From the cell containing the given text, extract its center point as [x, y] coordinate. 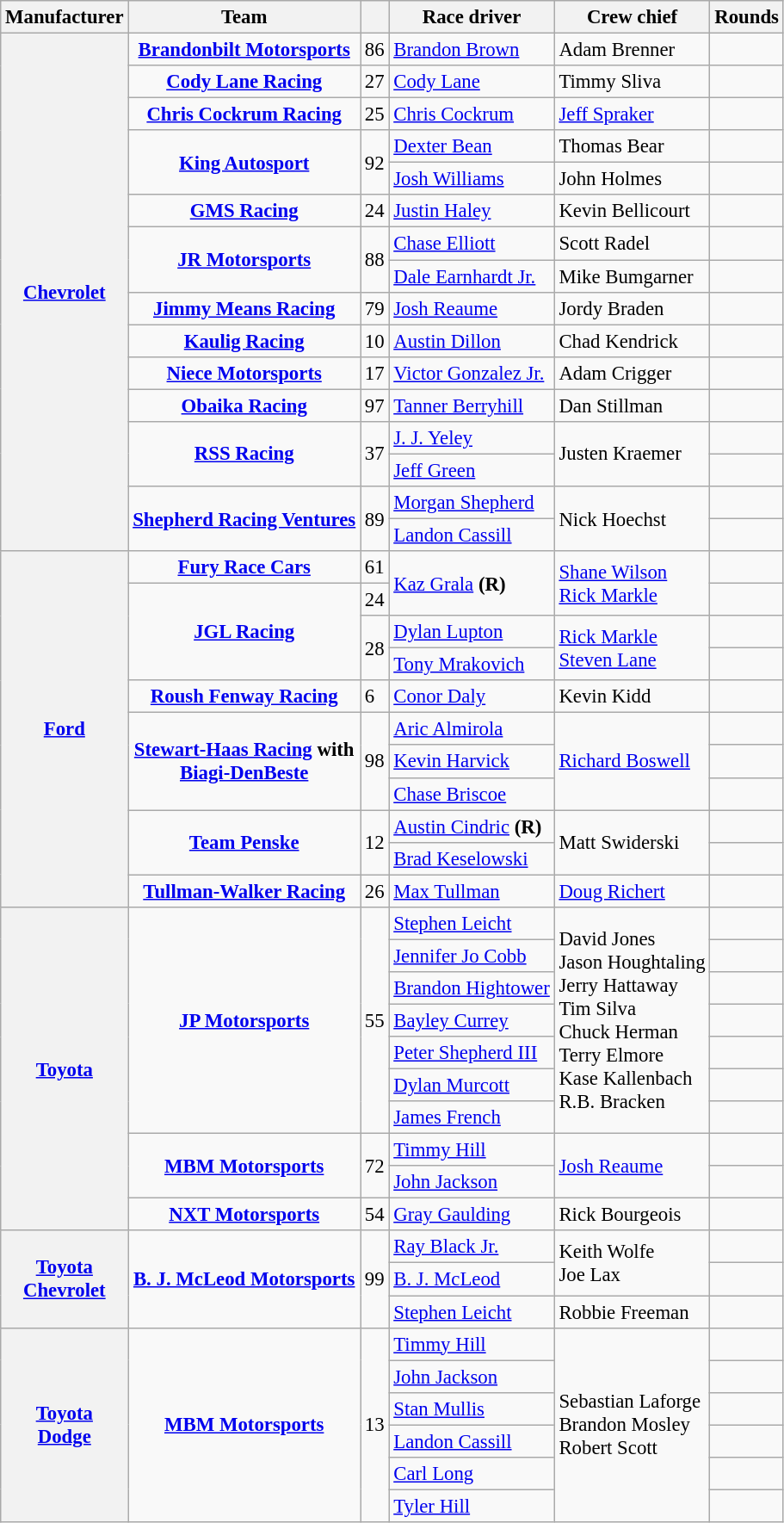
King Autosport [244, 162]
Thomas Bear [632, 146]
89 [375, 518]
99 [375, 1279]
88 [375, 260]
Chase Briscoe [472, 794]
72 [375, 1166]
Justin Haley [472, 211]
Peter Shepherd III [472, 1053]
David Jones Jason Houghtaling Jerry Hattaway Tim Silva Chuck Herman Terry Elmore Kase Kallenbach R.B. Bracken [632, 1021]
Brandon Hightower [472, 988]
Keith Wolfe Joe Lax [632, 1264]
B. J. McLeod [472, 1279]
B. J. McLeod Motorsports [244, 1279]
Matt Swiderski [632, 842]
Ray Black Jr. [472, 1247]
Team [244, 17]
Kevin Harvick [472, 762]
Justen Kraemer [632, 455]
Tyler Hill [472, 1506]
Dylan Murcott [472, 1086]
Race driver [472, 17]
JP Motorsports [244, 1021]
17 [375, 373]
Roush Fenway Racing [244, 696]
Tullman-Walker Racing [244, 891]
Gray Gaulding [472, 1215]
Victor Gonzalez Jr. [472, 373]
Toyota Chevrolet [65, 1279]
Aric Almirola [472, 729]
97 [375, 406]
JR Motorsports [244, 260]
Jeff Spraker [632, 115]
86 [375, 50]
Austin Dillon [472, 341]
25 [375, 115]
Niece Motorsports [244, 373]
Chris Cockrum Racing [244, 115]
Max Tullman [472, 891]
Carl Long [472, 1474]
Brad Keselowski [472, 858]
Fury Race Cars [244, 567]
6 [375, 696]
JGL Racing [244, 632]
Kaz Grala (R) [472, 584]
James French [472, 1117]
79 [375, 308]
Sebastian Laforge Brandon Mosley Robert Scott [632, 1425]
Manufacturer [65, 17]
Chevrolet [65, 293]
Chad Kendrick [632, 341]
Tanner Berryhill [472, 406]
Dale Earnhardt Jr. [472, 276]
Chase Elliott [472, 244]
Ford [65, 729]
Adam Brenner [632, 50]
Brandon Brown [472, 50]
Austin Cindric (R) [472, 827]
Tony Mrakovich [472, 665]
Crew chief [632, 17]
Timmy Sliva [632, 82]
Shane Wilson Rick Markle [632, 584]
28 [375, 647]
Dan Stillman [632, 406]
Scott Radel [632, 244]
Kevin Bellicourt [632, 211]
Stan Mullis [472, 1408]
98 [375, 761]
Toyota Dodge [65, 1425]
55 [375, 1021]
GMS Racing [244, 211]
27 [375, 82]
26 [375, 891]
Rick Markle Steven Lane [632, 647]
Jeff Green [472, 470]
Jordy Braden [632, 308]
Josh Williams [472, 179]
Cody Lane Racing [244, 82]
Morgan Shepherd [472, 503]
13 [375, 1425]
Cody Lane [472, 82]
John Holmes [632, 179]
Toyota [65, 1069]
Dexter Bean [472, 146]
61 [375, 567]
Mike Bumgarner [632, 276]
NXT Motorsports [244, 1215]
92 [375, 162]
37 [375, 455]
Kaulig Racing [244, 341]
Kevin Kidd [632, 696]
Conor Daly [472, 696]
Doug Richert [632, 891]
Brandonbilt Motorsports [244, 50]
Team Penske [244, 842]
RSS Racing [244, 455]
Obaika Racing [244, 406]
10 [375, 341]
Jimmy Means Racing [244, 308]
Rick Bourgeois [632, 1215]
12 [375, 842]
Shepherd Racing Ventures [244, 518]
Adam Crigger [632, 373]
Bayley Currey [472, 1020]
Dylan Lupton [472, 632]
54 [375, 1215]
Robbie Freeman [632, 1312]
Richard Boswell [632, 761]
Chris Cockrum [472, 115]
J. J. Yeley [472, 438]
Rounds [747, 17]
Jennifer Jo Cobb [472, 956]
Stewart-Haas Racing with Biagi-DenBeste [244, 761]
Nick Hoechst [632, 518]
